Detect which cell encompasses the target text, then output its [X, Y] center coordinate. 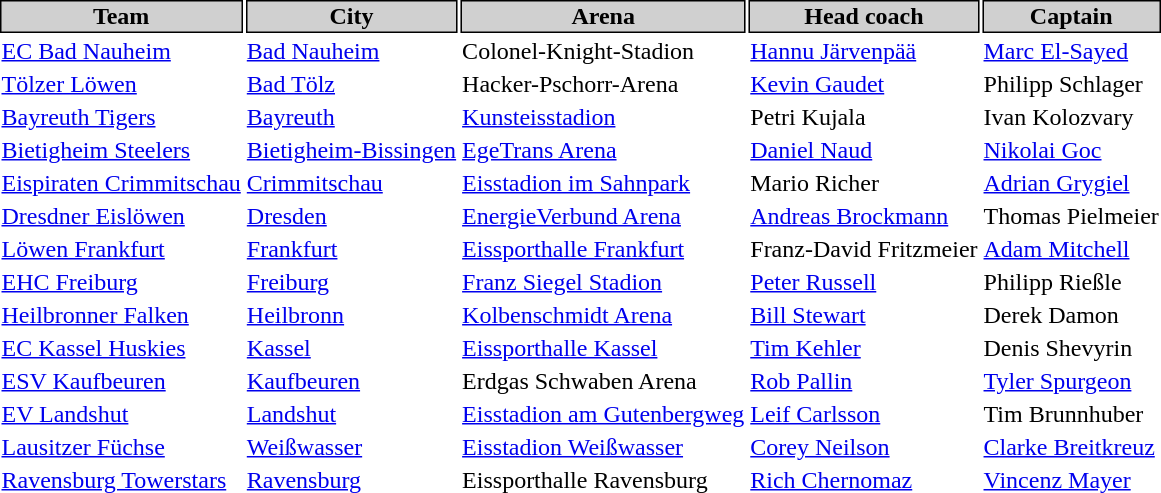
Andreas Brockmann [864, 216]
Clarke Breitkreuz [1071, 447]
Head coach [864, 16]
EnergieVerbund Arena [604, 216]
Kunsteisstadion [604, 117]
Corey Neilson [864, 447]
Franz Siegel Stadion [604, 282]
ESV Kaufbeuren [121, 381]
Weißwasser [351, 447]
Heilbronn [351, 315]
Frankfurt [351, 249]
Dresden [351, 216]
Team [121, 16]
EV Landshut [121, 414]
Hacker-Pschorr-Arena [604, 84]
Adam Mitchell [1071, 249]
Bietigheim Steelers [121, 150]
Dresdner Eislöwen [121, 216]
Lausitzer Füchse [121, 447]
Kaufbeuren [351, 381]
Bad Nauheim [351, 51]
Derek Damon [1071, 315]
Captain [1071, 16]
Franz-David Fritzmeier [864, 249]
Eisstadion im Sahnpark [604, 183]
EHC Freiburg [121, 282]
Peter Russell [864, 282]
Arena [604, 16]
Eisstadion Weißwasser [604, 447]
City [351, 16]
Petri Kujala [864, 117]
Eissporthalle Frankfurt [604, 249]
Nikolai Goc [1071, 150]
Daniel Naud [864, 150]
Erdgas Schwaben Arena [604, 381]
EC Bad Nauheim [121, 51]
Mario Richer [864, 183]
Eissporthalle Kassel [604, 348]
Heilbronner Falken [121, 315]
EgeTrans Arena [604, 150]
Philipp Schlager [1071, 84]
Tim Brunnhuber [1071, 414]
Bayreuth Tigers [121, 117]
Landshut [351, 414]
Adrian Grygiel [1071, 183]
Freiburg [351, 282]
Tölzer Löwen [121, 84]
Kevin Gaudet [864, 84]
Leif Carlsson [864, 414]
Philipp Rießle [1071, 282]
Crimmitschau [351, 183]
Hannu Järvenpää [864, 51]
Bietigheim-Bissingen [351, 150]
Tim Kehler [864, 348]
Kolbenschmidt Arena [604, 315]
Eispiraten Crimmitschau [121, 183]
Löwen Frankfurt [121, 249]
Bad Tölz [351, 84]
Colonel-Knight-Stadion [604, 51]
Denis Shevyrin [1071, 348]
Ivan Kolozvary [1071, 117]
Eisstadion am Gutenbergweg [604, 414]
Marc El-Sayed [1071, 51]
Bill Stewart [864, 315]
Thomas Pielmeier [1071, 216]
Kassel [351, 348]
Tyler Spurgeon [1071, 381]
Bayreuth [351, 117]
Rob Pallin [864, 381]
EC Kassel Huskies [121, 348]
